Determine the [x, y] coordinate at the center of the cell enclosing the given text.  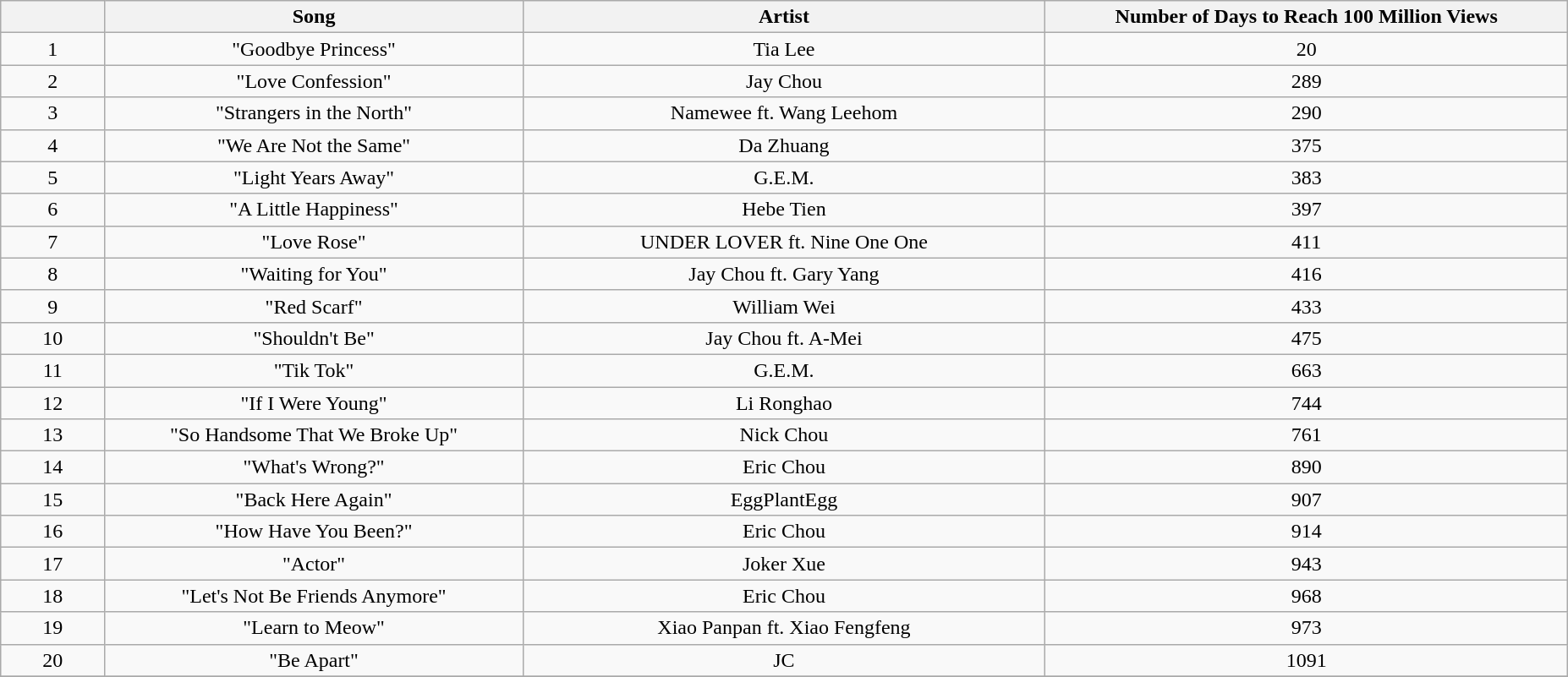
3 [52, 113]
William Wei [784, 306]
"Goodbye Princess" [314, 49]
EggPlantEgg [784, 500]
"Let's Not Be Friends Anymore" [314, 596]
"Light Years Away" [314, 177]
4 [52, 145]
Jay Chou ft. Gary Yang [784, 274]
19 [52, 628]
Hebe Tien [784, 210]
Li Ronghao [784, 403]
Tia Lee [784, 49]
13 [52, 435]
"We Are Not the Same" [314, 145]
973 [1307, 628]
907 [1307, 500]
290 [1307, 113]
8 [52, 274]
Jay Chou ft. A-Mei [784, 338]
663 [1307, 370]
411 [1307, 242]
"Tik Tok" [314, 370]
397 [1307, 210]
Artist [784, 17]
7 [52, 242]
968 [1307, 596]
14 [52, 467]
"How Have You Been?" [314, 532]
JC [784, 660]
10 [52, 338]
289 [1307, 81]
761 [1307, 435]
"Red Scarf" [314, 306]
"A Little Happiness" [314, 210]
12 [52, 403]
UNDER LOVER ft. Nine One One [784, 242]
"Strangers in the North" [314, 113]
"Be Apart" [314, 660]
15 [52, 500]
Namewee ft. Wang Leehom [784, 113]
18 [52, 596]
1091 [1307, 660]
943 [1307, 564]
416 [1307, 274]
Number of Days to Reach 100 Million Views [1307, 17]
Joker Xue [784, 564]
1 [52, 49]
475 [1307, 338]
2 [52, 81]
Song [314, 17]
914 [1307, 532]
16 [52, 532]
Nick Chou [784, 435]
383 [1307, 177]
"Love Rose" [314, 242]
890 [1307, 467]
9 [52, 306]
"So Handsome That We Broke Up" [314, 435]
Da Zhuang [784, 145]
17 [52, 564]
"What's Wrong?" [314, 467]
"Waiting for You" [314, 274]
744 [1307, 403]
5 [52, 177]
433 [1307, 306]
"Shouldn't Be" [314, 338]
375 [1307, 145]
Xiao Panpan ft. Xiao Fengfeng [784, 628]
Jay Chou [784, 81]
"If I Were Young" [314, 403]
6 [52, 210]
"Love Confession" [314, 81]
"Back Here Again" [314, 500]
"Actor" [314, 564]
11 [52, 370]
"Learn to Meow" [314, 628]
